Identify which cell holds the provided text, then report its [x, y] central coordinate. 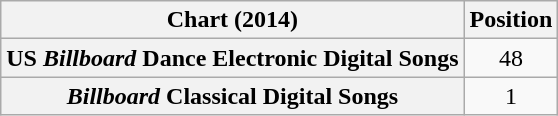
Chart (2014) [232, 20]
US Billboard Dance Electronic Digital Songs [232, 58]
48 [511, 58]
1 [511, 96]
Position [511, 20]
Billboard Classical Digital Songs [232, 96]
